Determine the [X, Y] coordinate at the center of the cell enclosing the given text.  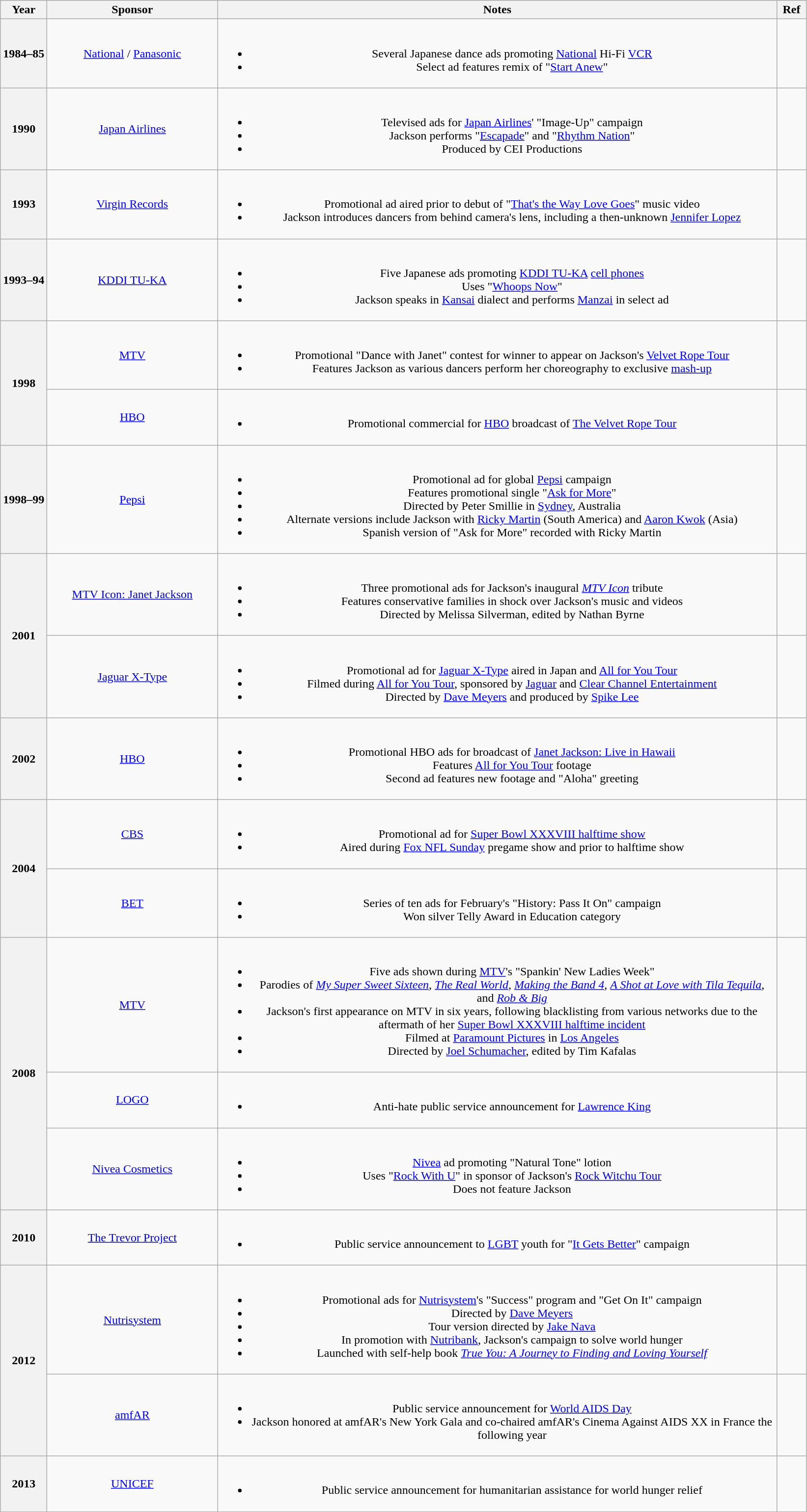
Nivea ad promoting "Natural Tone" lotionUses "Rock With U" in sponsor of Jackson's Rock Witchu TourDoes not feature Jackson [497, 1169]
2001 [24, 635]
Jaguar X-Type [133, 677]
1998 [24, 383]
Anti-hate public service announcement for Lawrence King [497, 1100]
Virgin Records [133, 204]
Televised ads for Japan Airlines' "Image-Up" campaignJackson performs "Escapade" and "Rhythm Nation"Produced by CEI Productions [497, 129]
2013 [24, 1484]
2002 [24, 758]
Public service announcement to LGBT youth for "It Gets Better" campaign [497, 1237]
CBS [133, 834]
Pepsi [133, 499]
2004 [24, 868]
KDDI TU-KA [133, 280]
Public service announcement for humanitarian assistance for world hunger relief [497, 1484]
1998–99 [24, 499]
Nivea Cosmetics [133, 1169]
Five Japanese ads promoting KDDI TU-KA cell phonesUses "Whoops Now"Jackson speaks in Kansai dialect and performs Manzai in select ad [497, 280]
Sponsor [133, 10]
The Trevor Project [133, 1237]
1993 [24, 204]
Several Japanese dance ads promoting National Hi-Fi VCRSelect ad features remix of "Start Anew" [497, 54]
Japan Airlines [133, 129]
Year [24, 10]
1984–85 [24, 54]
Notes [497, 10]
BET [133, 903]
Promotional commercial for HBO broadcast of The Velvet Rope Tour [497, 417]
Series of ten ads for February's "History: Pass It On" campaignWon silver Telly Award in Education category [497, 903]
1993–94 [24, 280]
UNICEF [133, 1484]
Promotional ad for Super Bowl XXXVIII halftime showAired during Fox NFL Sunday pregame show and prior to halftime show [497, 834]
LOGO [133, 1100]
MTV Icon: Janet Jackson [133, 594]
2008 [24, 1073]
Nutrisystem [133, 1320]
Ref [792, 10]
amfAR [133, 1415]
2010 [24, 1237]
National / Panasonic [133, 54]
1990 [24, 129]
2012 [24, 1361]
